Capture the cell that displays the provided text and extract its (x, y) central coordinate. 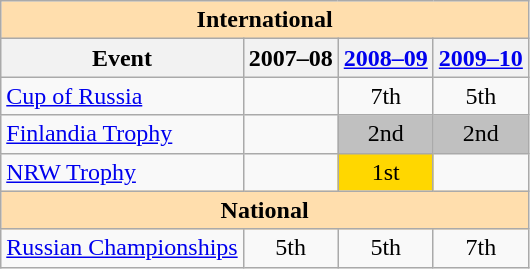
Finlandia Trophy (122, 134)
Russian Championships (122, 248)
NRW Trophy (122, 172)
2007–08 (290, 58)
International (265, 20)
Event (122, 58)
1st (386, 172)
2008–09 (386, 58)
Cup of Russia (122, 96)
2009–10 (480, 58)
National (265, 210)
